Locate the cell with the specified text and output its [x, y] center coordinate. 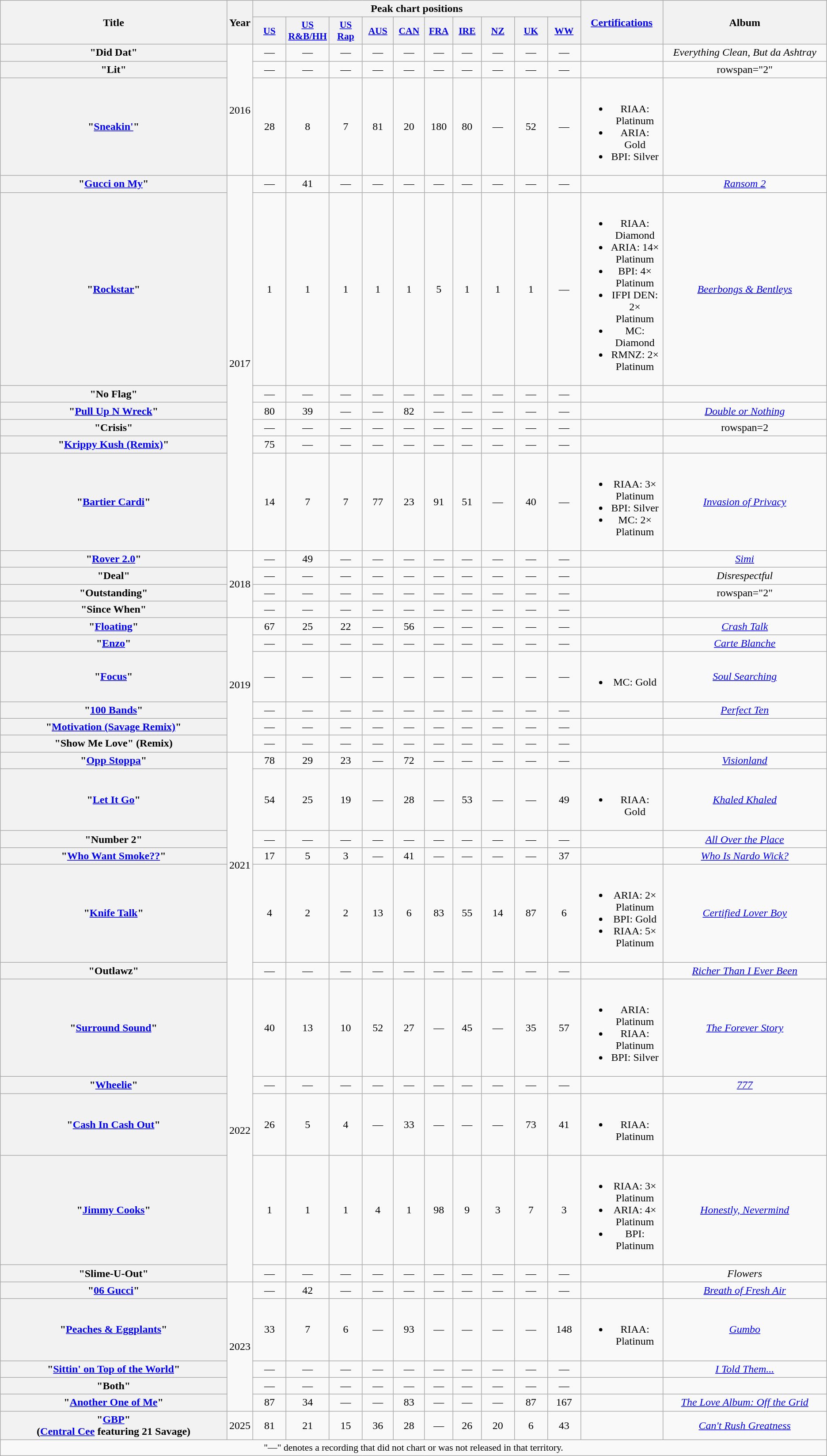
CAN [409, 31]
"Cash In Cash Out" [114, 1124]
"100 Bands" [114, 710]
56 [409, 626]
Title [114, 22]
WW [564, 31]
"06 Gucci" [114, 1290]
"Enzo" [114, 643]
"Rover 2.0" [114, 559]
RIAA: 3× PlatinumBPI: SilverMC: 2× Platinum [622, 501]
"Krippy Kush (Remix)" [114, 444]
Simi [745, 559]
15 [345, 1425]
US Rap [345, 31]
36 [378, 1425]
NZ [497, 31]
51 [467, 501]
"Pull Up N Wreck" [114, 411]
22 [345, 626]
"Rockstar" [114, 289]
8 [307, 126]
Disrespectful [745, 576]
2025 [239, 1425]
"Did Dat" [114, 53]
"Opp Stoppa" [114, 760]
Everything Clean, But da Ashtray [745, 53]
The Forever Story [745, 1028]
Soul Searching [745, 676]
"Outlawz" [114, 970]
57 [564, 1028]
73 [531, 1124]
10 [345, 1028]
2018 [239, 584]
180 [439, 126]
17 [269, 856]
9 [467, 1210]
Can't Rush Greatness [745, 1425]
"Jimmy Cooks" [114, 1210]
35 [531, 1028]
Peak chart positions [417, 9]
I Told Them... [745, 1369]
"Let It Go" [114, 800]
"GBP"(Central Cee featuring 21 Savage) [114, 1425]
US R&B/HH [307, 31]
"Floating" [114, 626]
"No Flag" [114, 394]
21 [307, 1425]
2021 [239, 865]
RIAA: Gold [622, 800]
72 [409, 760]
Invasion of Privacy [745, 501]
"Wheelie" [114, 1085]
ARIA: PlatinumRIAA: PlatinumBPI: Silver [622, 1028]
"Crisis" [114, 427]
77 [378, 501]
Crash Talk [745, 626]
2023 [239, 1346]
All Over the Place [745, 839]
Ransom 2 [745, 184]
"Sittin' on Top of the World" [114, 1369]
Who Is Nardo Wick? [745, 856]
Visionland [745, 760]
82 [409, 411]
777 [745, 1085]
"Sneakin'" [114, 126]
167 [564, 1403]
"Since When" [114, 610]
54 [269, 800]
"Peaches & Eggplants" [114, 1330]
AUS [378, 31]
"Both" [114, 1386]
rowspan=2 [745, 427]
"Who Want Smoke??" [114, 856]
37 [564, 856]
Breath of Fresh Air [745, 1290]
Perfect Ten [745, 710]
"—" denotes a recording that did not chart or was not released in that territory. [413, 1448]
"Focus" [114, 676]
RIAA: PlatinumARIA: GoldBPI: Silver [622, 126]
39 [307, 411]
19 [345, 800]
91 [439, 501]
RIAA: 3× PlatinumARIA: 4× PlatinumBPI: Platinum [622, 1210]
"Bartier Cardi" [114, 501]
43 [564, 1425]
Gumbo [745, 1330]
2022 [239, 1131]
RIAA: DiamondARIA: 14× PlatinumBPI: 4× PlatinumIFPI DEN: 2× PlatinumMC: DiamondRMNZ: 2× Platinum [622, 289]
"Knife Talk" [114, 913]
Certifications [622, 22]
Carte Blanche [745, 643]
2017 [239, 363]
34 [307, 1403]
"Another One of Me" [114, 1403]
MC: Gold [622, 676]
29 [307, 760]
"Motivation (Savage Remix)" [114, 727]
78 [269, 760]
"Surround Sound" [114, 1028]
Album [745, 22]
Richer Than I Ever Been [745, 970]
2019 [239, 685]
27 [409, 1028]
UK [531, 31]
"Gucci on My" [114, 184]
"Lit" [114, 69]
42 [307, 1290]
"Number 2" [114, 839]
75 [269, 444]
"Show Me Love" (Remix) [114, 743]
The Love Album: Off the Grid [745, 1403]
67 [269, 626]
Year [239, 22]
FRA [439, 31]
Certified Lover Boy [745, 913]
148 [564, 1330]
IRE [467, 31]
2016 [239, 110]
Double or Nothing [745, 411]
"Outstanding" [114, 593]
Beerbongs & Bentleys [745, 289]
53 [467, 800]
US [269, 31]
Honestly, Nevermind [745, 1210]
"Deal" [114, 576]
98 [439, 1210]
93 [409, 1330]
45 [467, 1028]
ARIA: 2× PlatinumBPI: GoldRIAA: 5× Platinum [622, 913]
55 [467, 913]
"Slime-U-Out" [114, 1273]
Khaled Khaled [745, 800]
Flowers [745, 1273]
